Capture the cell that displays the provided text and extract its (X, Y) central coordinate. 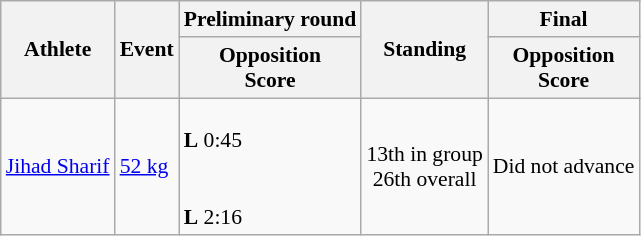
Final (564, 19)
Athlete (58, 50)
Event (147, 50)
52 kg (147, 167)
Standing (424, 50)
Jihad Sharif (58, 167)
L 0:45L 2:16 (270, 167)
Did not advance (564, 167)
Preliminary round (270, 19)
13th in group26th overall (424, 167)
